Capture the cell that displays the provided text and extract its [X, Y] central coordinate. 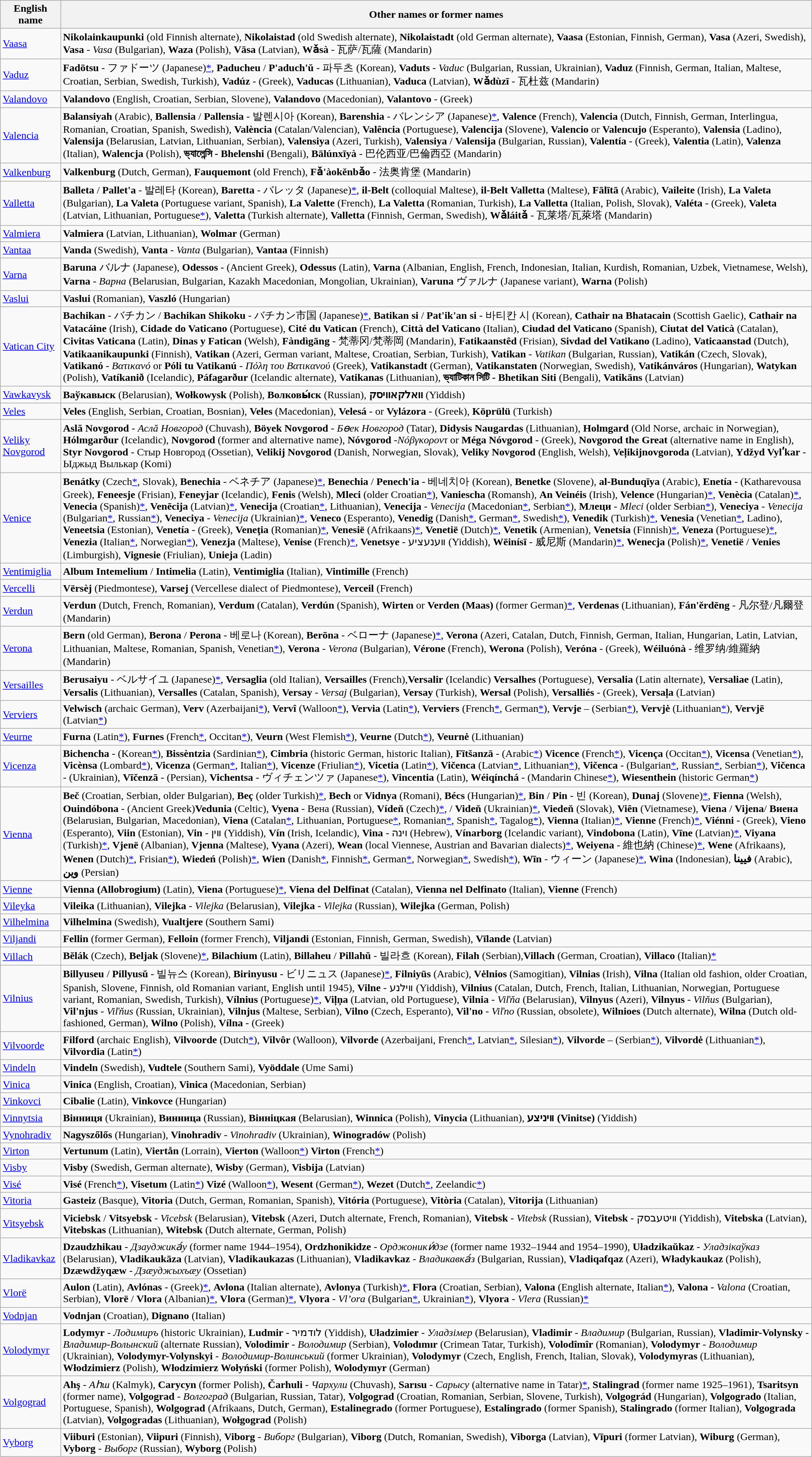
Visé [30, 1184]
Valandovo [30, 99]
Vlorë [30, 1293]
Veliky Novgorod [30, 446]
Visby (Swedish, German alternate), Wisby (German), Visbija (Latvian) [436, 1168]
Versailles [30, 685]
Furna (Latin*), Furnes (French*, Occitan*), Veurn (West Flemish*), Veurne (Dutch*), Veurnė (Lithuanian) [436, 737]
Vaslui (Romanian), Vaszló (Hungarian) [436, 298]
Varna [30, 274]
Veles (English, Serbian, Croatian, Bosnian), Veles (Macedonian), Velesá - or Vylázora - (Greek), Köprülü (Turkish) [436, 411]
Vilhelmina (Swedish), Vualtjere (Southern Sami) [436, 922]
Veurne [30, 737]
Volgograd [30, 1402]
Ваўкавыск (Belarusian), Wołkowysk (Polish), Волковы́ск (Russian), וואלקאוויסק (Yiddish) [436, 395]
Vitsyebsk [30, 1223]
Venice [30, 518]
Vaasa [30, 44]
Vercelli [30, 588]
Valencia [30, 135]
Valkenburg [30, 173]
Villach [30, 956]
Verona [30, 648]
Nagyszőlős (Hungarian), Vinohradiv - Vinohradiv (Ukrainian), Winogradów (Polish) [436, 1134]
Vilnius [30, 999]
Vanda (Swedish), Vanta - Vanta (Bulgarian), Vantaa (Finnish) [436, 250]
Verdun [30, 611]
Volodymyr [30, 1350]
Vitoria [30, 1201]
Cibalie (Latin), Vinkovce (Hungarian) [436, 1101]
Vienne [30, 889]
Vileika (Lithuanian), Vilejka - Vilejka (Belarusian), Vilejka - Vilejka (Russian), Wilejka (German, Polish) [436, 906]
Vinnytsia [30, 1118]
Verviers [30, 715]
Vinica (English, Croatian), Vinica (Macedonian, Serbian) [436, 1084]
Vindeln [30, 1068]
Fellin (former German), Felloin (former French), Viljandi (Estonian, Finnish, German, Swedish), Vīlande (Latvian) [436, 939]
Visby [30, 1168]
Virton [30, 1151]
Vertunum (Latin), Viertån (Lorrain), Vierton (Walloon*) Virton (French*) [436, 1151]
Vawkavysk [30, 395]
Vaduz [30, 75]
Vinkovci [30, 1101]
Vërsèj (Piedmontese), Varsej (Vercellese dialect of Piedmontese), Verceil (French) [436, 588]
Vatican City [30, 346]
Valmiera (Latvian, Lithuanian), Wolmar (German) [436, 233]
Vladikavkaz [30, 1258]
English name [30, 15]
Vileyka [30, 906]
Vaslui [30, 298]
Vilvoorde [30, 1045]
Vynohradiv [30, 1134]
Visé (French*), Visetum (Latin*) Vizé (Walloon*), Wesent (German*), Wezet (Dutch*, Zeelandic*) [436, 1184]
Vilhelmina [30, 922]
Valkenburg (Dutch, German), Fauquemont (old French), Fǎ'àokěnbǎo - 法奥肯堡 (Mandarin) [436, 173]
Valandovo (English, Croatian, Serbian, Slovene), Valandovo (Macedonian), Valantovo - (Greek) [436, 99]
Vinica [30, 1084]
Vienna (Allobrogium) (Latin), Viena (Portuguese)*, Viena del Delfinat (Catalan), Vienna nel Delfinato (Italian), Vienne (French) [436, 889]
Other names or former names [436, 15]
Vyborg [30, 1443]
Valmiera [30, 233]
Vicenza [30, 766]
Album Intemelium / Intimelia (Latin), Ventimiglia (Italian), Vintimille (French) [436, 571]
Vantaa [30, 250]
Ventimiglia [30, 571]
Gasteiz (Basque), Vitoria (Dutch, German, Romanian, Spanish), Vitória (Portuguese), Vitòria (Catalan), Vitorija (Lithuanian) [436, 1201]
Vodnjan [30, 1316]
Viljandi [30, 939]
Valletta [30, 203]
Вінниця (Ukrainian), Винница (Russian), Вінніцкая (Belarusian), Winnica (Polish), Vinycia (Lithuanian), װיניצע (Vinitse) (Yiddish) [436, 1118]
Vindeln (Swedish), Vudtele (Southern Sami), Vyöddale (Ume Sami) [436, 1068]
Vodnjan (Croatian), Dignano (Italian) [436, 1316]
Veles [30, 411]
Vienna [30, 834]
